Output the [x, y] coordinate of the center of the cell containing the given text.  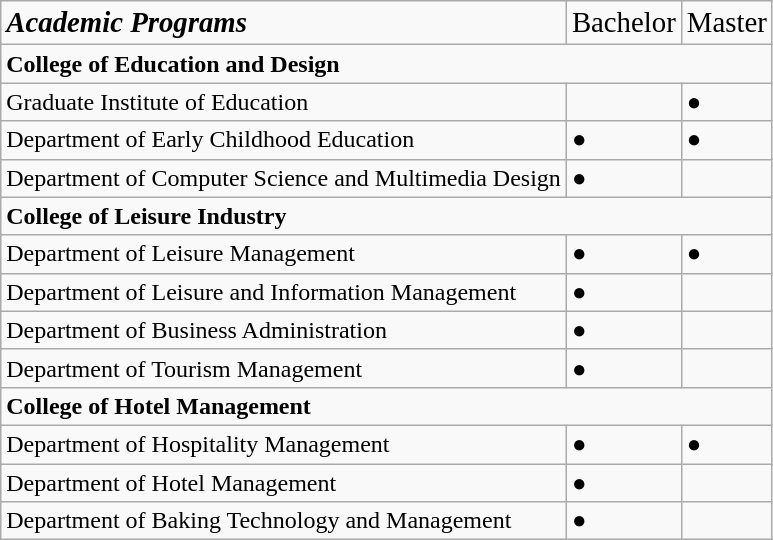
Department of Hospitality Management [284, 444]
Bachelor [624, 23]
Academic Programs [284, 23]
Department of Baking Technology and Management [284, 521]
College of Hotel Management [387, 406]
Master [726, 23]
Graduate Institute of Education [284, 102]
Department of Business Administration [284, 330]
Department of Leisure and Information Management [284, 292]
Department of Leisure Management [284, 254]
Department of Tourism Management [284, 368]
Department of Hotel Management [284, 483]
Department of Computer Science and Multimedia Design [284, 178]
College of Leisure Industry [387, 216]
Department of Early Childhood Education [284, 140]
College of Education and Design [387, 64]
